For the text-containing cell, return its midpoint in (X, Y) coordinate format. 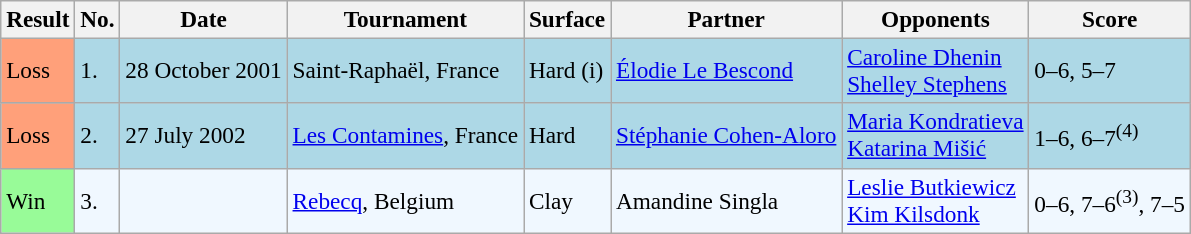
3. (98, 200)
Clay (568, 200)
Partner (726, 19)
Caroline Dhenin Shelley Stephens (936, 70)
27 July 2002 (204, 136)
Saint-Raphaël, France (405, 70)
Result (38, 19)
Opponents (936, 19)
Amandine Singla (726, 200)
Score (1110, 19)
0–6, 5–7 (1110, 70)
Hard (568, 136)
Hard (i) (568, 70)
1–6, 6–7(4) (1110, 136)
Date (204, 19)
Les Contamines, France (405, 136)
Surface (568, 19)
Élodie Le Bescond (726, 70)
Rebecq, Belgium (405, 200)
Tournament (405, 19)
2. (98, 136)
No. (98, 19)
0–6, 7–6(3), 7–5 (1110, 200)
Win (38, 200)
1. (98, 70)
Leslie Butkiewicz Kim Kilsdonk (936, 200)
28 October 2001 (204, 70)
Maria Kondratieva Katarina Mišić (936, 136)
Stéphanie Cohen-Aloro (726, 136)
